From the cell containing the given text, extract its center point as [X, Y] coordinate. 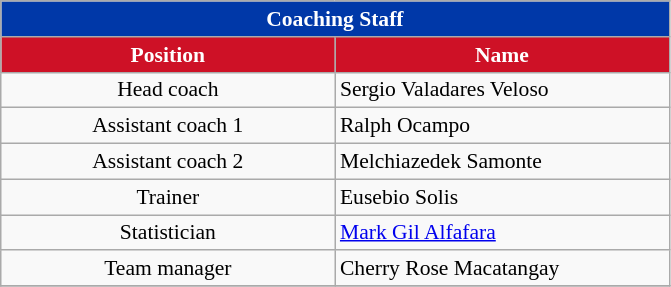
Coaching Staff [335, 19]
Assistant coach 1 [168, 126]
Assistant coach 2 [168, 162]
Ralph Ocampo [502, 126]
Sergio Valadares Veloso [502, 90]
Eusebio Solis [502, 197]
Cherry Rose Macatangay [502, 269]
Position [168, 55]
Mark Gil Alfafara [502, 233]
Head coach [168, 90]
Trainer [168, 197]
Melchiazedek Samonte [502, 162]
Statistician [168, 233]
Name [502, 55]
Team manager [168, 269]
